Provide the (X, Y) coordinate of the cell's center where the given text is located.  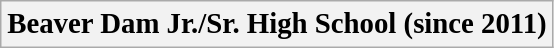
Beaver Dam Jr./Sr. High School (since 2011) (277, 24)
